Find where the given text appears and provide that cell's center as [X, Y] coordinate. 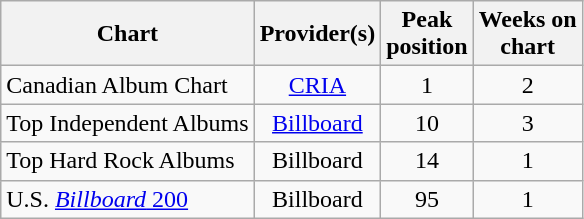
14 [427, 161]
Weeks onchart [528, 34]
Top Independent Albums [128, 123]
10 [427, 123]
CRIA [318, 85]
Provider(s) [318, 34]
Top Hard Rock Albums [128, 161]
Peakposition [427, 34]
2 [528, 85]
U.S. Billboard 200 [128, 199]
Canadian Album Chart [128, 85]
3 [528, 123]
95 [427, 199]
Chart [128, 34]
